Detect which cell encompasses the target text, then output its (X, Y) center coordinate. 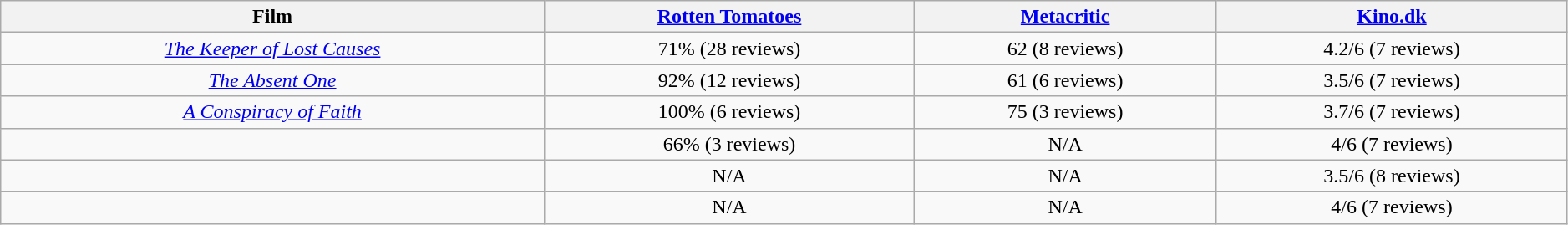
66% (3 reviews) (728, 144)
Film (272, 17)
4.2/6 (7 reviews) (1392, 49)
62 (8 reviews) (1066, 49)
The Keeper of Lost Causes (272, 49)
71% (28 reviews) (728, 49)
100% (6 reviews) (728, 112)
92% (12 reviews) (728, 80)
3.7/6 (7 reviews) (1392, 112)
The Absent One (272, 80)
A Conspiracy of Faith (272, 112)
3.5/6 (7 reviews) (1392, 80)
Kino.dk (1392, 17)
61 (6 reviews) (1066, 80)
Metacritic (1066, 17)
3.5/6 (8 reviews) (1392, 176)
75 (3 reviews) (1066, 112)
Rotten Tomatoes (728, 17)
